Extract the (x, y) coordinate from the center of the cell holding the provided text.  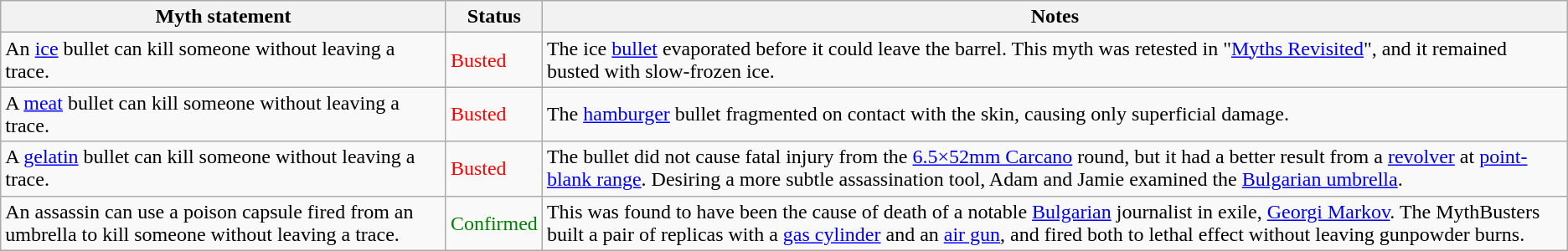
Status (494, 17)
The ice bullet evaporated before it could leave the barrel. This myth was retested in "Myths Revisited", and it remained busted with slow-frozen ice. (1055, 60)
A gelatin bullet can kill someone without leaving a trace. (224, 169)
A meat bullet can kill someone without leaving a trace. (224, 114)
Confirmed (494, 223)
An ice bullet can kill someone without leaving a trace. (224, 60)
An assassin can use a poison capsule fired from an umbrella to kill someone without leaving a trace. (224, 223)
Myth statement (224, 17)
The hamburger bullet fragmented on contact with the skin, causing only superficial damage. (1055, 114)
Notes (1055, 17)
